Locate the cell with the specified text and output its [x, y] center coordinate. 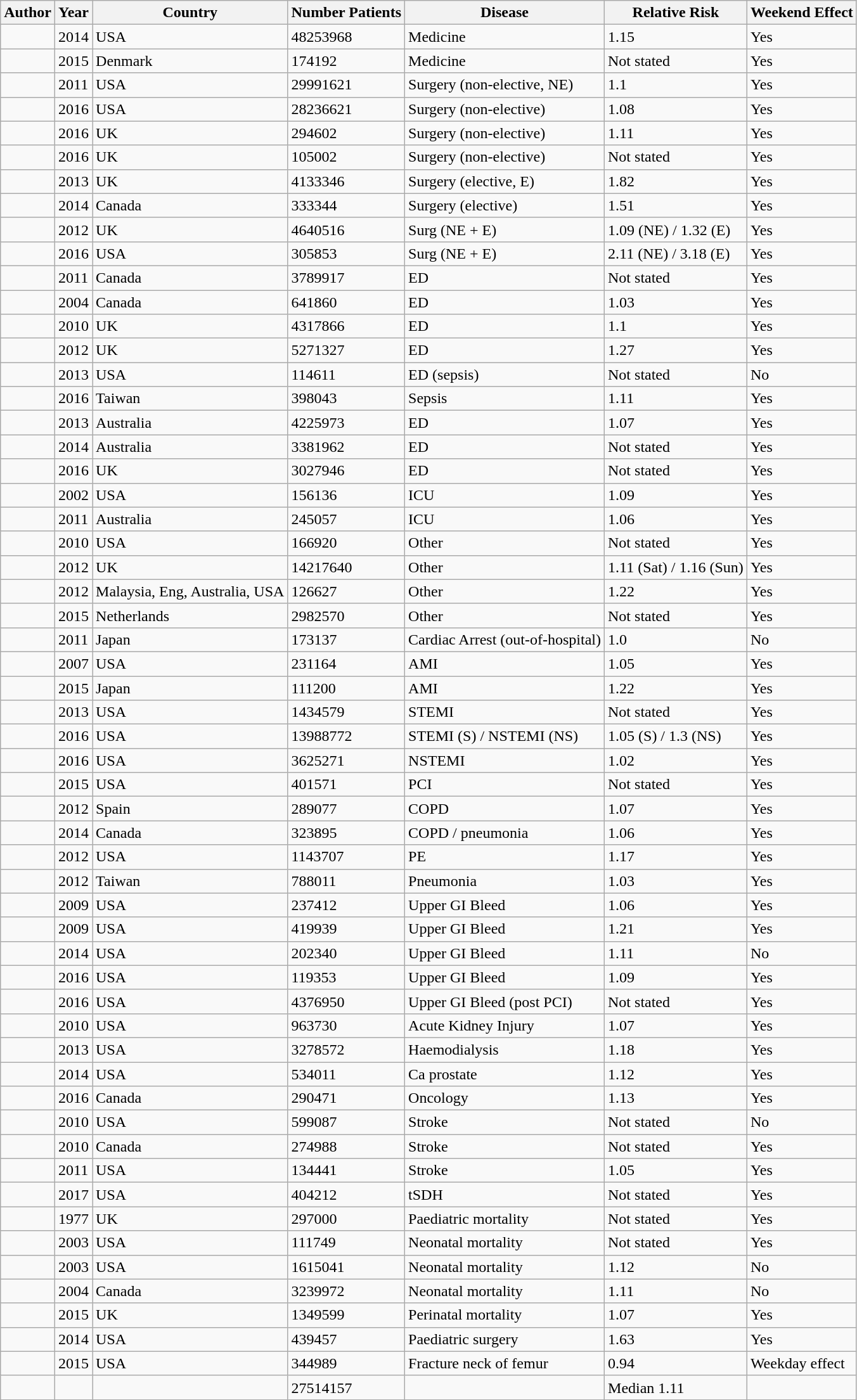
1.82 [676, 181]
4376950 [346, 1001]
156136 [346, 495]
0.94 [676, 1363]
Denmark [190, 61]
1143707 [346, 857]
1.08 [676, 109]
401571 [346, 785]
28236621 [346, 109]
1.11 (Sat) / 1.16 (Sun) [676, 567]
1434579 [346, 712]
NSTEMI [505, 761]
333344 [346, 205]
Cardiac Arrest (out-of-hospital) [505, 639]
599087 [346, 1122]
419939 [346, 929]
COPD [505, 809]
134441 [346, 1171]
Surgery (elective, E) [505, 181]
2017 [74, 1195]
Disease [505, 13]
27514157 [346, 1387]
1.15 [676, 37]
1977 [74, 1219]
Median 1.11 [676, 1387]
4133346 [346, 181]
111200 [346, 688]
4225973 [346, 423]
3789917 [346, 278]
3027946 [346, 471]
PE [505, 857]
166920 [346, 543]
5271327 [346, 350]
439457 [346, 1339]
ED (sepsis) [505, 375]
Weekday effect [801, 1363]
Fracture neck of femur [505, 1363]
202340 [346, 953]
Year [74, 13]
1.27 [676, 350]
1.13 [676, 1098]
1.63 [676, 1339]
290471 [346, 1098]
Acute Kidney Injury [505, 1025]
305853 [346, 254]
2982570 [346, 615]
Paediatric surgery [505, 1339]
Country [190, 13]
404212 [346, 1195]
Ca prostate [505, 1074]
2007 [74, 664]
289077 [346, 809]
3381962 [346, 447]
114611 [346, 375]
4317866 [346, 326]
3239972 [346, 1291]
Paediatric mortality [505, 1219]
13988772 [346, 736]
1.17 [676, 857]
963730 [346, 1025]
STEMI [505, 712]
Weekend Effect [801, 13]
1.0 [676, 639]
Netherlands [190, 615]
Number Patients [346, 13]
119353 [346, 977]
2.11 (NE) / 3.18 (E) [676, 254]
297000 [346, 1219]
1.18 [676, 1050]
344989 [346, 1363]
Pneumonia [505, 881]
Author [28, 13]
3278572 [346, 1050]
Malaysia, Eng, Australia, USA [190, 591]
237412 [346, 905]
2002 [74, 495]
231164 [346, 664]
PCI [505, 785]
1615041 [346, 1267]
48253968 [346, 37]
788011 [346, 881]
173137 [346, 639]
1.05 (S) / 1.3 (NS) [676, 736]
294602 [346, 133]
Spain [190, 809]
Surgery (non-elective, NE) [505, 85]
Sepsis [505, 399]
4640516 [346, 229]
1.51 [676, 205]
323895 [346, 833]
274988 [346, 1146]
534011 [346, 1074]
14217640 [346, 567]
1.21 [676, 929]
126627 [346, 591]
1.09 (NE) / 1.32 (E) [676, 229]
STEMI (S) / NSTEMI (NS) [505, 736]
111749 [346, 1243]
105002 [346, 157]
Oncology [505, 1098]
Haemodialysis [505, 1050]
1349599 [346, 1315]
Surgery (elective) [505, 205]
Upper GI Bleed (post PCI) [505, 1001]
Relative Risk [676, 13]
641860 [346, 302]
tSDH [505, 1195]
245057 [346, 519]
COPD / pneumonia [505, 833]
1.02 [676, 761]
398043 [346, 399]
29991621 [346, 85]
3625271 [346, 761]
Perinatal mortality [505, 1315]
174192 [346, 61]
